Capture the cell that displays the provided text and extract its (x, y) central coordinate. 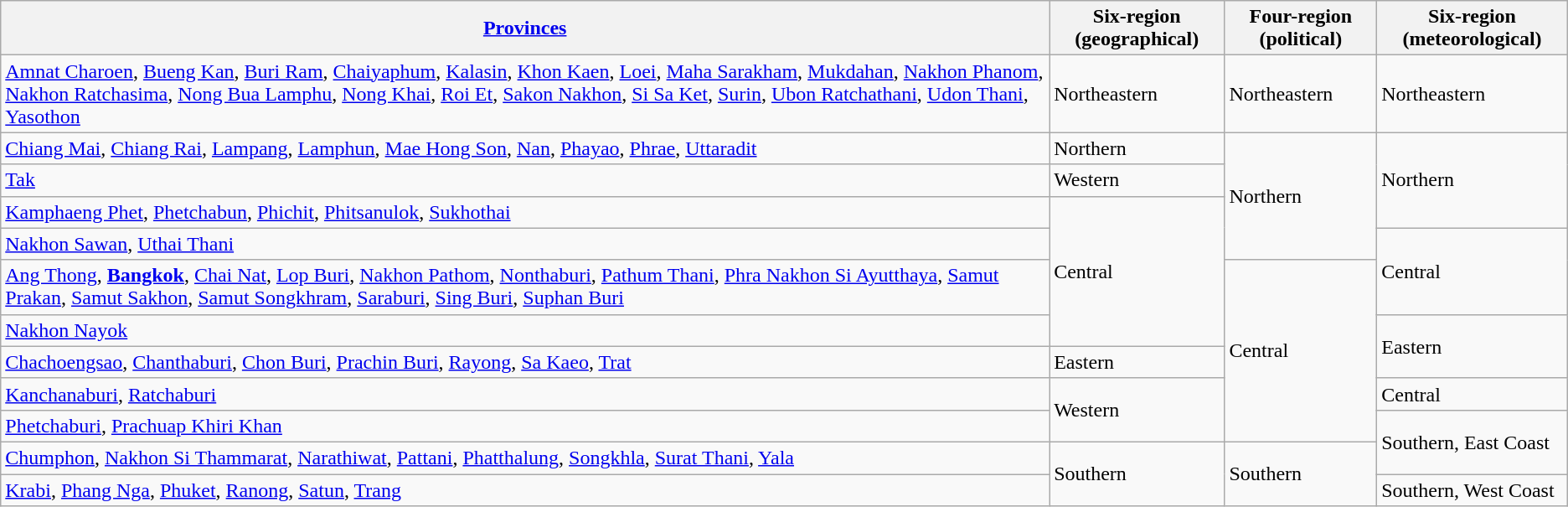
Tak (525, 180)
Nakhon Sawan, Uthai Thani (525, 244)
Six-region (meteorological) (1473, 28)
Chachoengsao, Chanthaburi, Chon Buri, Prachin Buri, Rayong, Sa Kaeo, Trat (525, 362)
Krabi, Phang Nga, Phuket, Ranong, Satun, Trang (525, 490)
Chumphon, Nakhon Si Thammarat, Narathiwat, Pattani, Phatthalung, Songkhla, Surat Thani, Yala (525, 458)
Chiang Mai, Chiang Rai, Lampang, Lamphun, Mae Hong Son, Nan, Phayao, Phrae, Uttaradit (525, 148)
Kanchanaburi, Ratchaburi (525, 394)
Phetchaburi, Prachuap Khiri Khan (525, 426)
Provinces (525, 28)
Southern, West Coast (1473, 490)
Southern, East Coast (1473, 442)
Nakhon Nayok (525, 330)
Six-region (geographical) (1137, 28)
Four-region (political) (1301, 28)
Kamphaeng Phet, Phetchabun, Phichit, Phitsanulok, Sukhothai (525, 212)
